Determine the (x, y) coordinate at the center of the cell enclosing the given text.  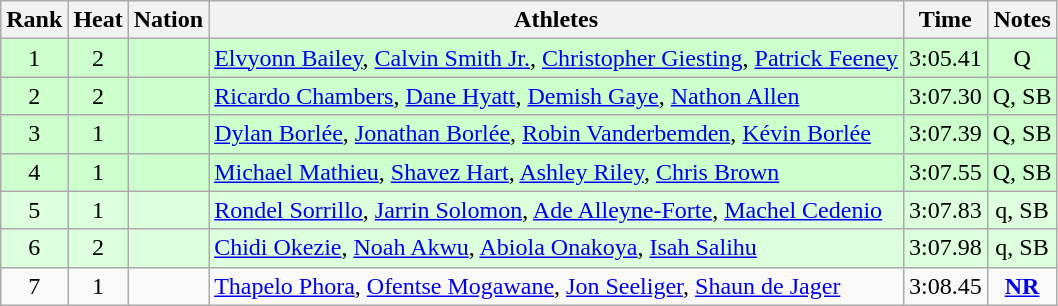
Ricardo Chambers, Dane Hyatt, Demish Gaye, Nathon Allen (556, 96)
3:07.98 (945, 248)
Dylan Borlée, Jonathan Borlée, Robin Vanderbemden, Kévin Borlée (556, 134)
Heat (98, 20)
6 (34, 248)
Thapelo Phora, Ofentse Mogawane, Jon Seeliger, Shaun de Jager (556, 286)
3:05.41 (945, 58)
3:07.55 (945, 172)
3:08.45 (945, 286)
Chidi Okezie, Noah Akwu, Abiola Onakoya, Isah Salihu (556, 248)
Notes (1022, 20)
5 (34, 210)
Nation (168, 20)
3:07.39 (945, 134)
3 (34, 134)
3:07.30 (945, 96)
4 (34, 172)
Athletes (556, 20)
Time (945, 20)
7 (34, 286)
Q (1022, 58)
Rank (34, 20)
Michael Mathieu, Shavez Hart, Ashley Riley, Chris Brown (556, 172)
NR (1022, 286)
Rondel Sorrillo, Jarrin Solomon, Ade Alleyne-Forte, Machel Cedenio (556, 210)
Elvyonn Bailey, Calvin Smith Jr., Christopher Giesting, Patrick Feeney (556, 58)
3:07.83 (945, 210)
